Scan for the cell matching the given text and deliver its [X, Y] coordinate at center. 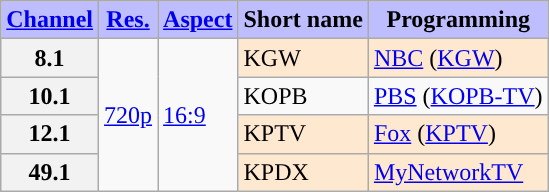
Aspect [198, 20]
NBC (KGW) [458, 58]
720p [128, 115]
Short name [303, 20]
Programming [458, 20]
10.1 [50, 96]
KGW [303, 58]
KPTV [303, 134]
16:9 [198, 115]
KOPB [303, 96]
49.1 [50, 172]
PBS (KOPB-TV) [458, 96]
KPDX [303, 172]
12.1 [50, 134]
Channel [50, 20]
8.1 [50, 58]
Fox (KPTV) [458, 134]
Res. [128, 20]
MyNetworkTV [458, 172]
